Detect which cell encompasses the target text, then output its [X, Y] center coordinate. 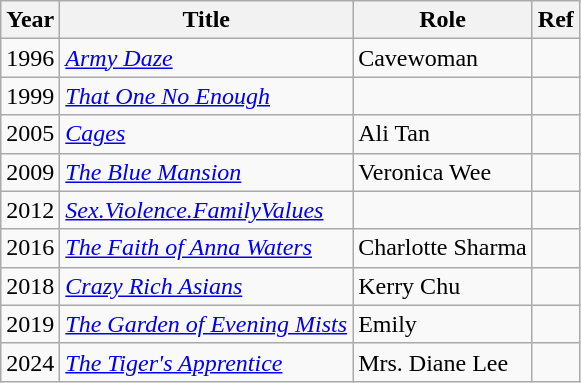
Emily [443, 324]
Cages [206, 134]
2009 [30, 172]
Year [30, 20]
That One No Enough [206, 96]
The Faith of Anna Waters [206, 248]
The Garden of Evening Mists [206, 324]
The Blue Mansion [206, 172]
Mrs. Diane Lee [443, 362]
The Tiger's Apprentice [206, 362]
1999 [30, 96]
Sex.Violence.FamilyValues [206, 210]
Army Daze [206, 58]
Veronica Wee [443, 172]
2012 [30, 210]
1996 [30, 58]
2005 [30, 134]
2024 [30, 362]
Role [443, 20]
2016 [30, 248]
Ali Tan [443, 134]
Kerry Chu [443, 286]
2018 [30, 286]
2019 [30, 324]
Charlotte Sharma [443, 248]
Ref [556, 20]
Title [206, 20]
Cavewoman [443, 58]
Crazy Rich Asians [206, 286]
